Return the (X, Y) coordinate for the center point of the cell that contains the specified text.  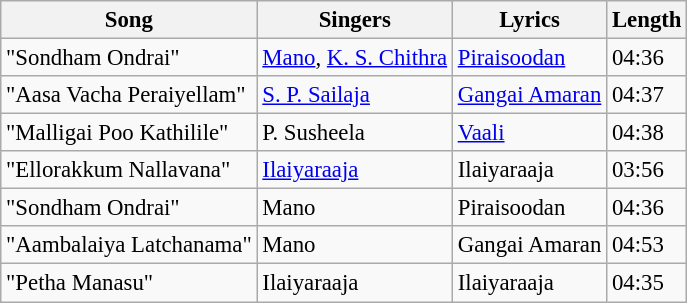
Mano, K. S. Chithra (354, 58)
04:37 (647, 95)
"Petha Manasu" (129, 283)
S. P. Sailaja (354, 95)
"Aambalaiya Latchanama" (129, 245)
"Aasa Vacha Peraiyellam" (129, 95)
Song (129, 20)
P. Susheela (354, 133)
Lyrics (529, 20)
"Ellorakkum Nallavana" (129, 170)
04:38 (647, 133)
"Malligai Poo Kathilile" (129, 133)
Vaali (529, 133)
04:35 (647, 283)
03:56 (647, 170)
Length (647, 20)
04:53 (647, 245)
Singers (354, 20)
